Return (X, Y) of the center of cell containing provided text 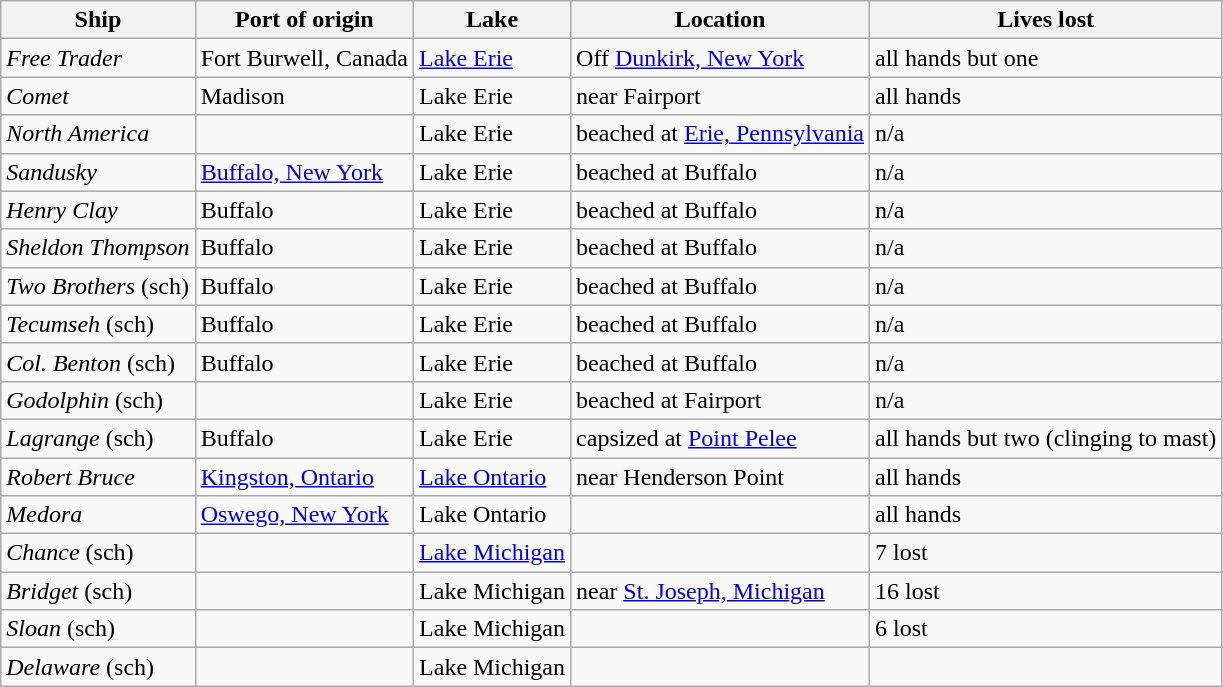
all hands but two (clinging to mast) (1045, 438)
Godolphin (sch) (98, 400)
7 lost (1045, 553)
Location (720, 20)
near St. Joseph, Michigan (720, 591)
Henry Clay (98, 210)
Ship (98, 20)
Lives lost (1045, 20)
Buffalo, New York (304, 172)
16 lost (1045, 591)
Bridget (sch) (98, 591)
Two Brothers (sch) (98, 286)
Free Trader (98, 58)
near Henderson Point (720, 477)
Sheldon Thompson (98, 248)
Oswego, New York (304, 515)
Col. Benton (sch) (98, 362)
Comet (98, 96)
Fort Burwell, Canada (304, 58)
Delaware (sch) (98, 667)
Tecumseh (sch) (98, 324)
Chance (sch) (98, 553)
near Fairport (720, 96)
North America (98, 134)
Medora (98, 515)
Robert Bruce (98, 477)
all hands but one (1045, 58)
Madison (304, 96)
Lake (492, 20)
Kingston, Ontario (304, 477)
Sloan (sch) (98, 629)
6 lost (1045, 629)
beached at Fairport (720, 400)
beached at Erie, Pennsylvania (720, 134)
Sandusky (98, 172)
Lagrange (sch) (98, 438)
Port of origin (304, 20)
Off Dunkirk, New York (720, 58)
capsized at Point Pelee (720, 438)
